Find where the given text appears and provide that cell's center as [x, y] coordinate. 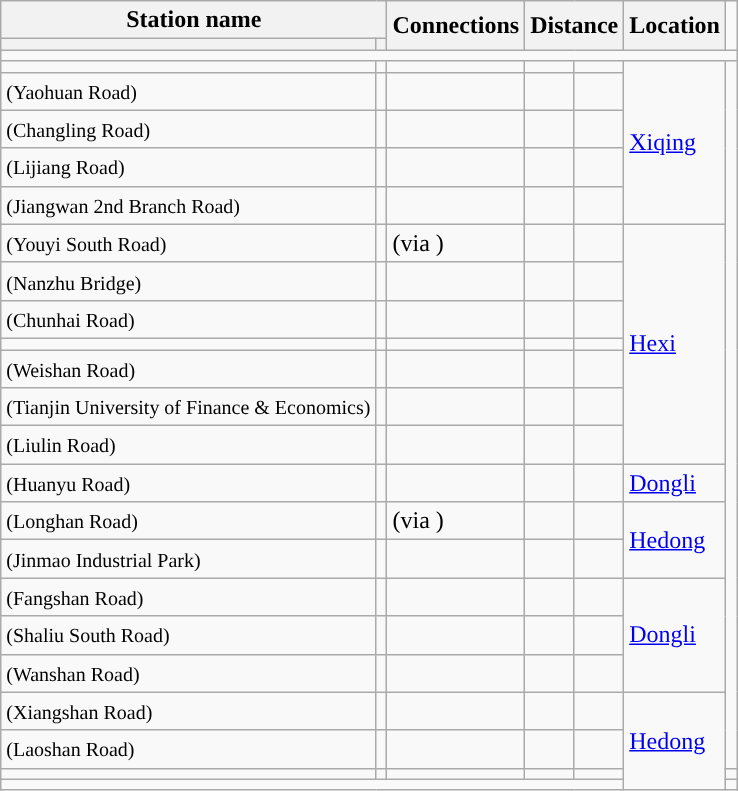
Connections [456, 26]
(Changling Road) [188, 129]
(Jinmao Industrial Park) [188, 559]
Station name [194, 20]
(Youyi South Road) [188, 243]
(Huanyu Road) [188, 483]
(Shaliu South Road) [188, 635]
(Lijiang Road) [188, 167]
(Jiangwan 2nd Branch Road) [188, 205]
(Fangshan Road) [188, 597]
(Laoshan Road) [188, 749]
(Xiangshan Road) [188, 711]
(Chunhai Road) [188, 319]
(Yaohuan Road) [188, 91]
Location [675, 26]
Distance [574, 26]
(Liulin Road) [188, 445]
Hexi [675, 344]
(Wanshan Road) [188, 673]
(Tianjin University of Finance & Economics) [188, 407]
(Nanzhu Bridge) [188, 281]
Xiqing [675, 142]
(Longhan Road) [188, 521]
(Weishan Road) [188, 369]
